Capture the cell that displays the provided text and extract its (x, y) central coordinate. 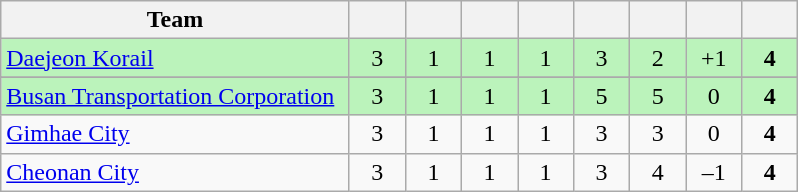
Cheonan City (176, 172)
Busan Transportation Corporation (176, 96)
Daejeon Korail (176, 58)
Team (176, 20)
+1 (714, 58)
–1 (714, 172)
Gimhae City (176, 134)
2 (658, 58)
